Capture the cell that displays the provided text and extract its (X, Y) central coordinate. 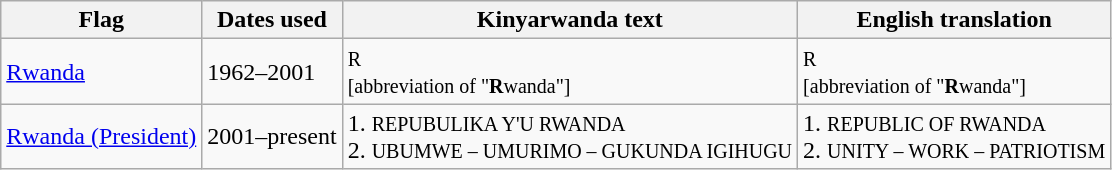
2001–present (272, 136)
Flag (102, 20)
English translation (954, 20)
Rwanda (102, 72)
1962–2001 (272, 72)
Rwanda (President) (102, 136)
1. REPUBLIC OF RWANDA2. UNITY – WORK – PATRIOTISM (954, 136)
Dates used (272, 20)
Kinyarwanda text (570, 20)
1. REPUBULIKA Y'U RWANDA2. UBUMWE – UMURIMO – GUKUNDA IGIHUGU (570, 136)
